Return the (X, Y) coordinate for the center point of the cell that contains the specified text.  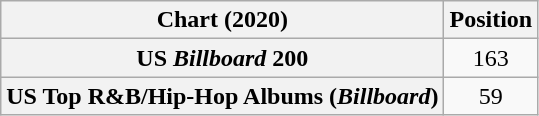
US Billboard 200 (222, 58)
Position (491, 20)
59 (491, 96)
US Top R&B/Hip-Hop Albums (Billboard) (222, 96)
Chart (2020) (222, 20)
163 (491, 58)
